Detect which cell encompasses the target text, then output its [x, y] center coordinate. 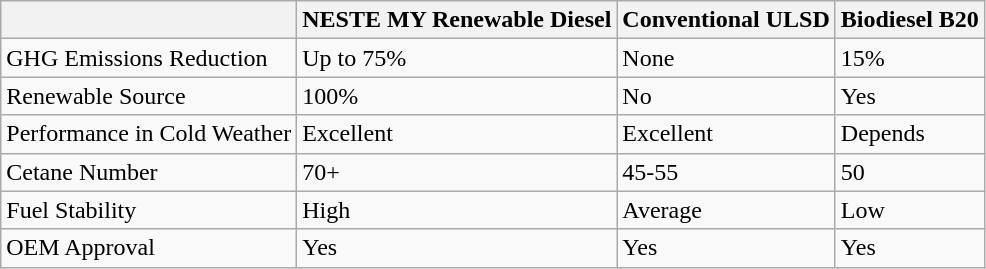
15% [910, 58]
Fuel Stability [149, 210]
100% [457, 96]
Low [910, 210]
Performance in Cold Weather [149, 134]
Up to 75% [457, 58]
Depends [910, 134]
GHG Emissions Reduction [149, 58]
Biodiesel B20 [910, 20]
Conventional ULSD [726, 20]
None [726, 58]
Cetane Number [149, 172]
Average [726, 210]
OEM Approval [149, 248]
50 [910, 172]
45-55 [726, 172]
High [457, 210]
No [726, 96]
70+ [457, 172]
Renewable Source [149, 96]
NESTE MY Renewable Diesel [457, 20]
